Find where the given text appears and provide that cell's center as (x, y) coordinate. 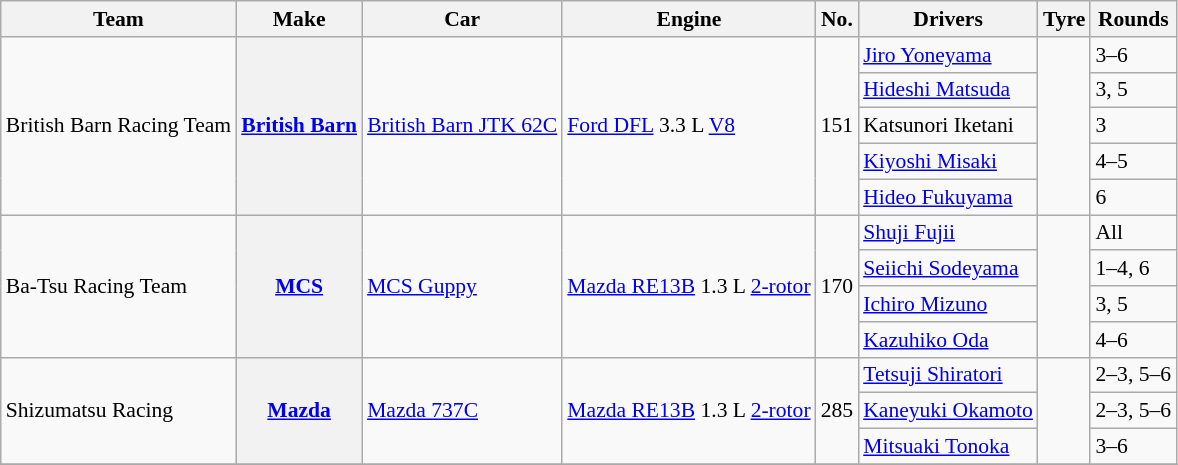
Jiro Yoneyama (948, 55)
Shuji Fujii (948, 233)
Mazda (299, 410)
6 (1133, 197)
All (1133, 233)
170 (838, 286)
Team (118, 19)
British Barn JTK 62C (462, 126)
Tyre (1064, 19)
Engine (688, 19)
4–6 (1133, 340)
Katsunori Iketani (948, 126)
4–5 (1133, 162)
151 (838, 126)
MCS (299, 286)
Kaneyuki Okamoto (948, 411)
Hideshi Matsuda (948, 90)
Make (299, 19)
285 (838, 410)
MCS Guppy (462, 286)
Ford DFL 3.3 L V8 (688, 126)
No. (838, 19)
Seiichi Sodeyama (948, 269)
1–4, 6 (1133, 269)
Ba-Tsu Racing Team (118, 286)
Tetsuji Shiratori (948, 375)
Kazuhiko Oda (948, 340)
British Barn Racing Team (118, 126)
3 (1133, 126)
British Barn (299, 126)
Kiyoshi Misaki (948, 162)
Ichiro Mizuno (948, 304)
Mazda 737C (462, 410)
Rounds (1133, 19)
Drivers (948, 19)
Mitsuaki Tonoka (948, 447)
Shizumatsu Racing (118, 410)
Car (462, 19)
Hideo Fukuyama (948, 197)
